Return (x, y) of the center of cell containing provided text 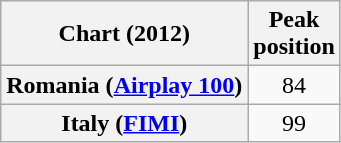
Peakposition (294, 34)
Romania (Airplay 100) (124, 85)
84 (294, 85)
99 (294, 123)
Chart (2012) (124, 34)
Italy (FIMI) (124, 123)
